Detect which cell encompasses the target text, then output its [X, Y] center coordinate. 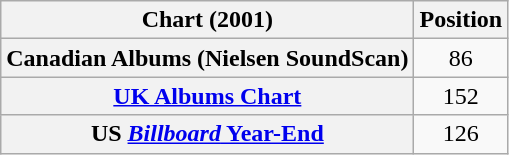
Position [461, 20]
152 [461, 96]
US Billboard Year-End [208, 134]
Canadian Albums (Nielsen SoundScan) [208, 58]
Chart (2001) [208, 20]
UK Albums Chart [208, 96]
126 [461, 134]
86 [461, 58]
